Capture the cell that displays the provided text and extract its (x, y) central coordinate. 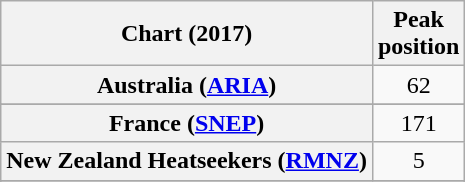
Peak position (418, 34)
171 (418, 123)
France (SNEP) (187, 123)
5 (418, 161)
Australia (ARIA) (187, 85)
62 (418, 85)
New Zealand Heatseekers (RMNZ) (187, 161)
Chart (2017) (187, 34)
